Detect which cell encompasses the target text, then output its (x, y) center coordinate. 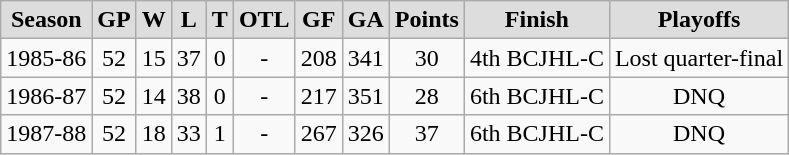
1986-87 (46, 96)
18 (154, 134)
351 (366, 96)
28 (426, 96)
GF (318, 20)
208 (318, 58)
30 (426, 58)
4th BCJHL-C (536, 58)
Season (46, 20)
OTL (264, 20)
GP (114, 20)
341 (366, 58)
267 (318, 134)
Points (426, 20)
GA (366, 20)
T (220, 20)
33 (188, 134)
15 (154, 58)
L (188, 20)
Lost quarter-final (698, 58)
1 (220, 134)
38 (188, 96)
326 (366, 134)
217 (318, 96)
1987-88 (46, 134)
W (154, 20)
Playoffs (698, 20)
1985-86 (46, 58)
14 (154, 96)
Finish (536, 20)
